Capture the cell that displays the provided text and extract its (X, Y) central coordinate. 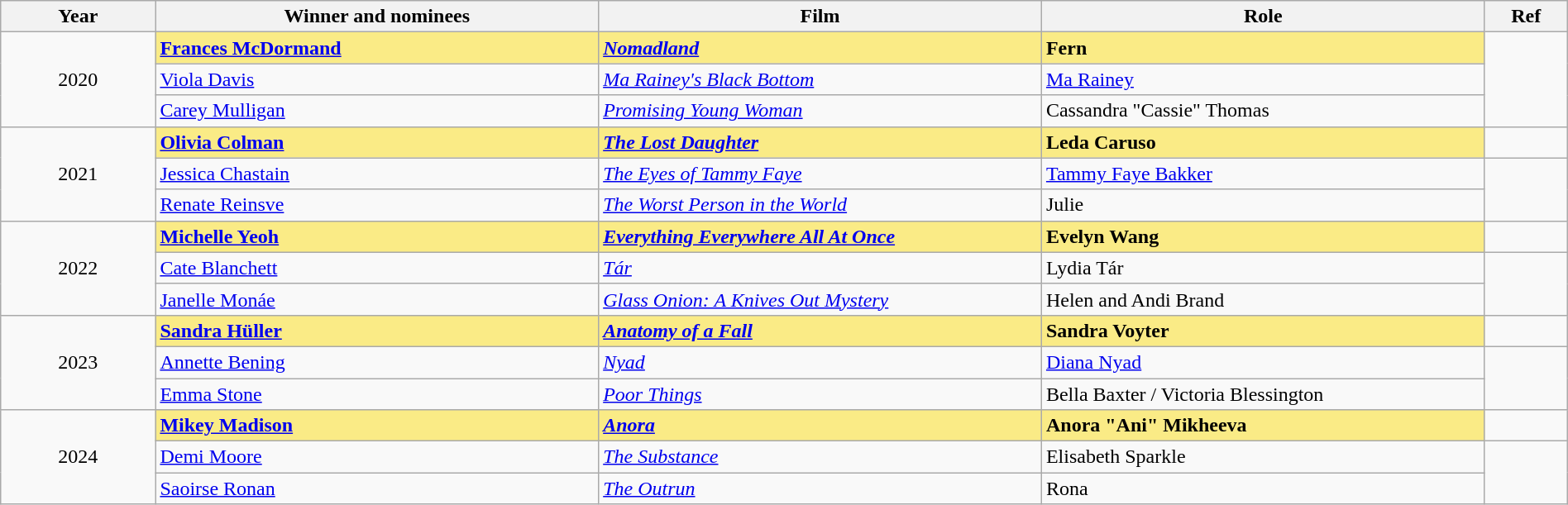
2020 (78, 79)
Sandra Hüller (377, 331)
Jessica Chastain (377, 174)
Anatomy of a Fall (820, 331)
Nomadland (820, 48)
Tár (820, 268)
2024 (78, 457)
Winner and nominees (377, 17)
Ma Rainey (1263, 79)
Evelyn Wang (1263, 236)
The Eyes of Tammy Faye (820, 174)
Glass Onion: A Knives Out Mystery (820, 299)
Year (78, 17)
Frances McDormand (377, 48)
2021 (78, 174)
Leda Caruso (1263, 142)
Elisabeth Sparkle (1263, 457)
Anora (820, 426)
2022 (78, 268)
Fern (1263, 48)
Everything Everywhere All At Once (820, 236)
Helen and Andi Brand (1263, 299)
Carey Mulligan (377, 111)
The Outrun (820, 488)
The Lost Daughter (820, 142)
Sandra Voyter (1263, 331)
Tammy Faye Bakker (1263, 174)
Cate Blanchett (377, 268)
Role (1263, 17)
Anora "Ani" Mikheeva (1263, 426)
Emma Stone (377, 394)
Demi Moore (377, 457)
Ma Rainey's Black Bottom (820, 79)
Cassandra "Cassie" Thomas (1263, 111)
Saoirse Ronan (377, 488)
The Substance (820, 457)
Poor Things (820, 394)
Janelle Monáe (377, 299)
Olivia Colman (377, 142)
Diana Nyad (1263, 362)
The Worst Person in the World (820, 205)
Renate Reinsve (377, 205)
Viola Davis (377, 79)
Michelle Yeoh (377, 236)
Annette Bening (377, 362)
Film (820, 17)
Mikey Madison (377, 426)
Promising Young Woman (820, 111)
Lydia Tár (1263, 268)
Ref (1526, 17)
Bella Baxter / Victoria Blessington (1263, 394)
Julie (1263, 205)
Rona (1263, 488)
2023 (78, 362)
Nyad (820, 362)
